Pinpoint the cell where the given text exists, returning its [x, y] midpoint coordinate. 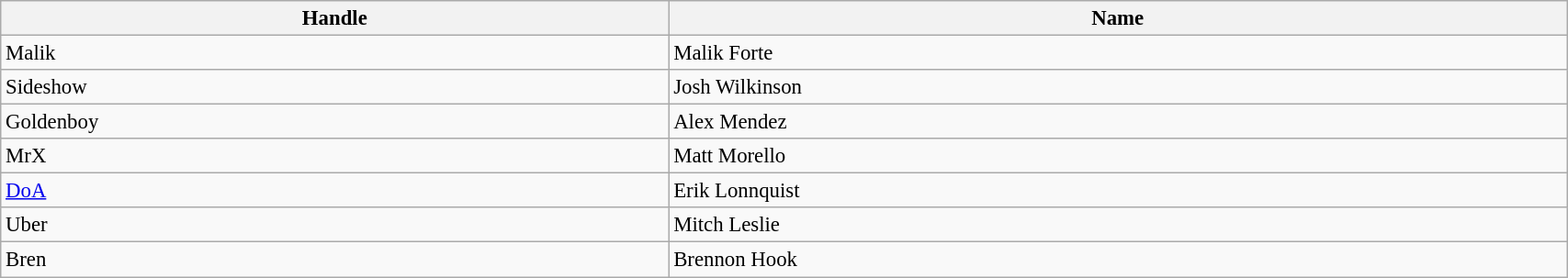
Alex Mendez [1118, 122]
Erik Lonnquist [1118, 191]
Bren [334, 260]
Uber [334, 225]
DoA [334, 191]
Goldenboy [334, 122]
Matt Morello [1118, 156]
Handle [334, 18]
Josh Wilkinson [1118, 87]
MrX [334, 156]
Name [1118, 18]
Malik [334, 53]
Brennon Hook [1118, 260]
Mitch Leslie [1118, 225]
Malik Forte [1118, 53]
Sideshow [334, 87]
